Scan for the cell matching the given text and deliver its [x, y] coordinate at center. 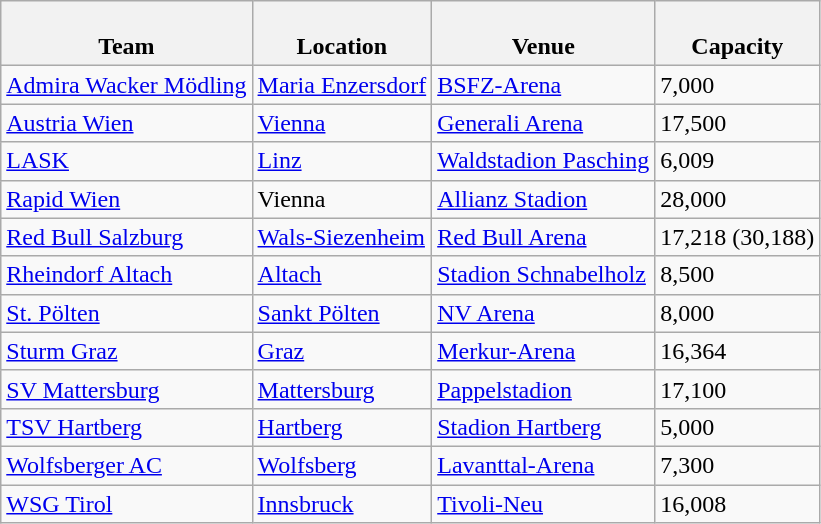
Sankt Pölten [342, 313]
Location [342, 34]
Waldstadion Pasching [544, 161]
Sturm Graz [126, 351]
SV Mattersburg [126, 389]
TSV Hartberg [126, 427]
Team [126, 34]
Tivoli-Neu [544, 503]
BSFZ-Arena [544, 85]
NV Arena [544, 313]
Innsbruck [342, 503]
Red Bull Salzburg [126, 237]
Wolfsberger AC [126, 465]
Hartberg [342, 427]
17,100 [738, 389]
7,300 [738, 465]
Capacity [738, 34]
Linz [342, 161]
17,500 [738, 123]
5,000 [738, 427]
Stadion Hartberg [544, 427]
Merkur-Arena [544, 351]
Wals-Siezenheim [342, 237]
Admira Wacker Mödling [126, 85]
Rapid Wien [126, 199]
Stadion Schnabelholz [544, 275]
Rheindorf Altach [126, 275]
WSG Tirol [126, 503]
Austria Wien [126, 123]
16,364 [738, 351]
Maria Enzersdorf [342, 85]
Allianz Stadion [544, 199]
8,500 [738, 275]
Wolfsberg [342, 465]
LASK [126, 161]
17,218 (30,188) [738, 237]
Altach [342, 275]
8,000 [738, 313]
Red Bull Arena [544, 237]
6,009 [738, 161]
Pappelstadion [544, 389]
Generali Arena [544, 123]
Lavanttal-Arena [544, 465]
7,000 [738, 85]
Graz [342, 351]
St. Pölten [126, 313]
28,000 [738, 199]
Mattersburg [342, 389]
16,008 [738, 503]
Venue [544, 34]
